Find where the given text appears and provide that cell's center as [x, y] coordinate. 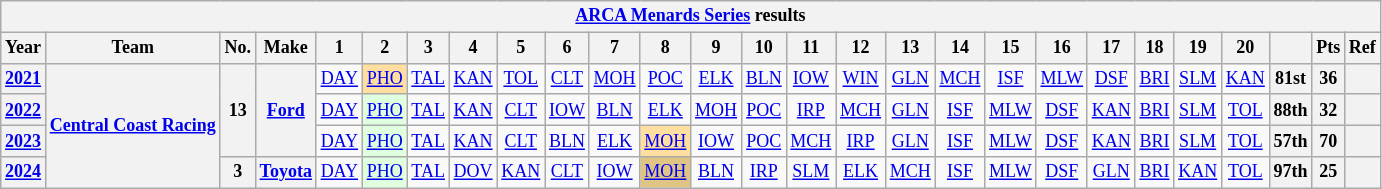
17 [1111, 48]
81st [1290, 78]
12 [861, 48]
70 [1328, 140]
8 [666, 48]
Ford [286, 110]
25 [1328, 172]
6 [568, 48]
15 [1010, 48]
WIN [861, 78]
Team [132, 48]
Toyota [286, 172]
DOV [473, 172]
1 [339, 48]
2024 [24, 172]
57th [1290, 140]
No. [238, 48]
14 [960, 48]
19 [1198, 48]
9 [716, 48]
97th [1290, 172]
Pts [1328, 48]
32 [1328, 110]
16 [1062, 48]
Year [24, 48]
36 [1328, 78]
ARCA Menards Series results [690, 16]
2023 [24, 140]
11 [811, 48]
20 [1245, 48]
Ref [1362, 48]
10 [764, 48]
18 [1154, 48]
7 [614, 48]
Central Coast Racing [132, 126]
2021 [24, 78]
2022 [24, 110]
4 [473, 48]
5 [521, 48]
2 [384, 48]
88th [1290, 110]
Make [286, 48]
